Return [X, Y] of the center of cell containing provided text 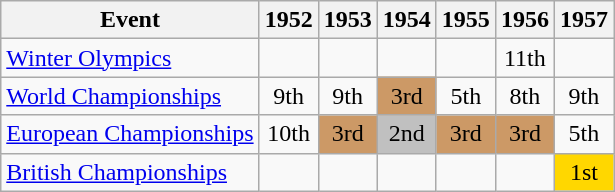
2nd [406, 134]
1st [584, 172]
Event [130, 20]
8th [524, 96]
1957 [584, 20]
11th [524, 58]
1956 [524, 20]
1954 [406, 20]
European Championships [130, 134]
World Championships [130, 96]
10th [288, 134]
Winter Olympics [130, 58]
1955 [466, 20]
1952 [288, 20]
1953 [348, 20]
British Championships [130, 172]
